Provide the [X, Y] coordinate of the cell's center where the given text is located.  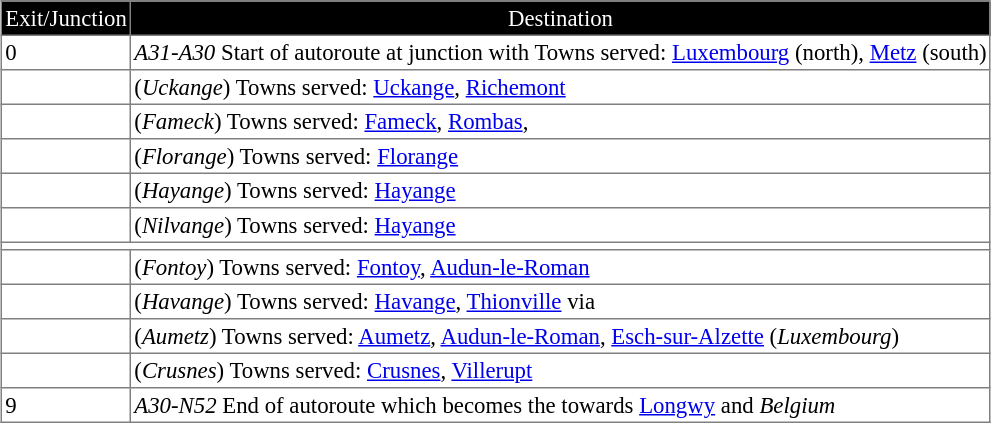
(Crusnes) Towns served: Crusnes, Villerupt [561, 370]
Destination [561, 18]
(Nilvange) Towns served: Hayange [561, 225]
A30-N52 End of autoroute which becomes the towards Longwy and Belgium [561, 405]
(Aumetz) Towns served: Aumetz, Audun-le-Roman, Esch-sur-Alzette (Luxembourg) [561, 336]
Exit/Junction [66, 18]
A31-A30 Start of autoroute at junction with Towns served: Luxembourg (north), Metz (south) [561, 52]
(Hayange) Towns served: Hayange [561, 190]
(Florange) Towns served: Florange [561, 156]
(Fameck) Towns served: Fameck, Rombas, [561, 121]
(Uckange) Towns served: Uckange, Richemont [561, 87]
(Fontoy) Towns served: Fontoy, Audun-le-Roman [561, 267]
0 [66, 52]
9 [66, 405]
(Havange) Towns served: Havange, Thionville via [561, 301]
